For the text-containing cell, return its midpoint in [X, Y] coordinate format. 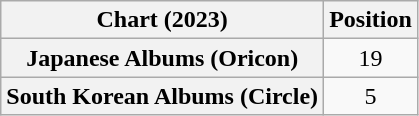
5 [371, 96]
Japanese Albums (Oricon) [162, 58]
South Korean Albums (Circle) [162, 96]
Position [371, 20]
19 [371, 58]
Chart (2023) [162, 20]
